Determine the (x, y) coordinate at the center of the cell enclosing the given text.  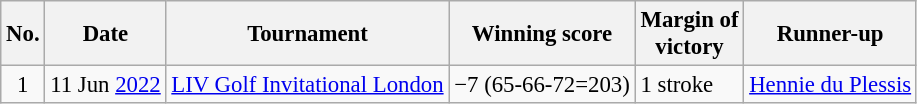
1 (23, 85)
1 stroke (690, 85)
Runner-up (830, 34)
Hennie du Plessis (830, 85)
Tournament (308, 34)
LIV Golf Invitational London (308, 85)
Winning score (542, 34)
Date (106, 34)
−7 (65-66-72=203) (542, 85)
11 Jun 2022 (106, 85)
No. (23, 34)
Margin ofvictory (690, 34)
